For the text-containing cell, return its midpoint in [x, y] coordinate format. 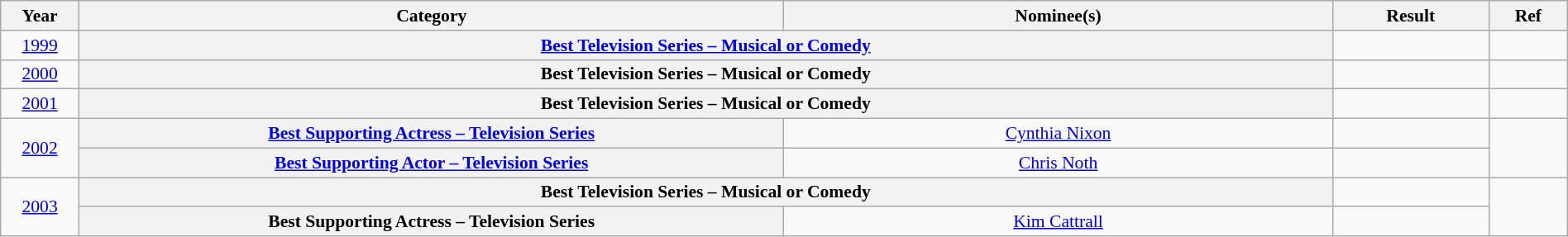
Category [432, 16]
Kim Cattrall [1059, 222]
Result [1411, 16]
Ref [1528, 16]
2003 [40, 206]
Cynthia Nixon [1059, 134]
Chris Noth [1059, 163]
2002 [40, 149]
2000 [40, 74]
2001 [40, 104]
Year [40, 16]
Best Supporting Actor – Television Series [432, 163]
Nominee(s) [1059, 16]
1999 [40, 45]
